Pinpoint the cell where the given text exists, returning its (x, y) midpoint coordinate. 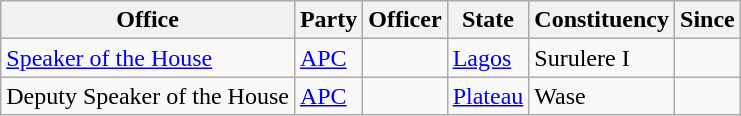
Party (328, 20)
Officer (405, 20)
Lagos (488, 58)
Wase (602, 96)
Deputy Speaker of the House (148, 96)
Surulere I (602, 58)
Since (708, 20)
Office (148, 20)
Plateau (488, 96)
Constituency (602, 20)
Speaker of the House (148, 58)
State (488, 20)
